Pinpoint the cell where the given text exists, returning its (X, Y) midpoint coordinate. 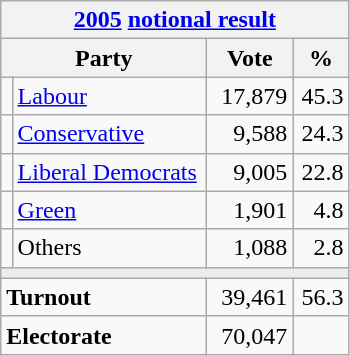
Electorate (104, 335)
Green (110, 210)
Others (110, 248)
9,005 (250, 172)
22.8 (321, 172)
% (321, 58)
17,879 (250, 96)
Turnout (104, 297)
24.3 (321, 134)
70,047 (250, 335)
Vote (250, 58)
9,588 (250, 134)
Labour (110, 96)
56.3 (321, 297)
39,461 (250, 297)
4.8 (321, 210)
2005 notional result (175, 20)
Party (104, 58)
1,901 (250, 210)
2.8 (321, 248)
Liberal Democrats (110, 172)
Conservative (110, 134)
1,088 (250, 248)
45.3 (321, 96)
